Pinpoint the cell where the given text exists, returning its (X, Y) midpoint coordinate. 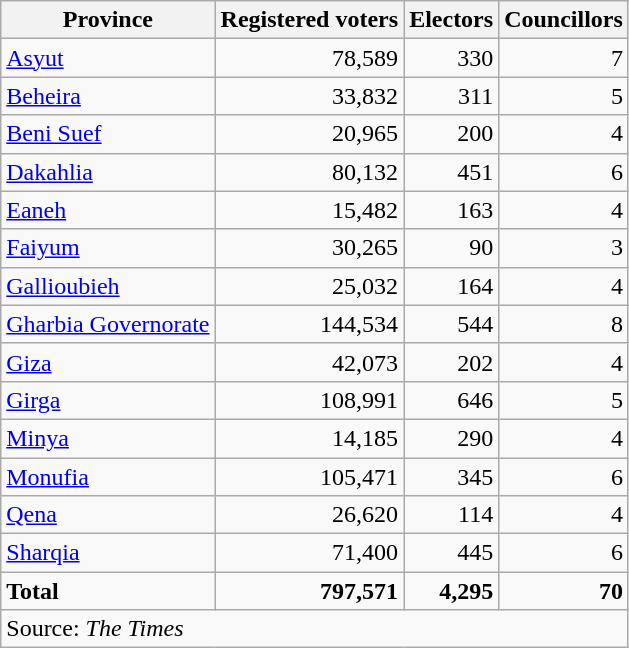
Electors (452, 20)
Total (108, 591)
163 (452, 210)
Registered voters (310, 20)
80,132 (310, 172)
144,534 (310, 324)
Asyut (108, 58)
Monufia (108, 477)
Gallioubieh (108, 286)
90 (452, 248)
Province (108, 20)
8 (564, 324)
26,620 (310, 515)
Beni Suef (108, 134)
3 (564, 248)
15,482 (310, 210)
105,471 (310, 477)
14,185 (310, 438)
330 (452, 58)
164 (452, 286)
Source: The Times (315, 629)
Girga (108, 400)
78,589 (310, 58)
108,991 (310, 400)
797,571 (310, 591)
Sharqia (108, 553)
544 (452, 324)
70 (564, 591)
646 (452, 400)
Eaneh (108, 210)
25,032 (310, 286)
7 (564, 58)
290 (452, 438)
Beheira (108, 96)
202 (452, 362)
33,832 (310, 96)
114 (452, 515)
Qena (108, 515)
311 (452, 96)
30,265 (310, 248)
Faiyum (108, 248)
20,965 (310, 134)
Councillors (564, 20)
345 (452, 477)
451 (452, 172)
71,400 (310, 553)
Dakahlia (108, 172)
42,073 (310, 362)
200 (452, 134)
4,295 (452, 591)
Minya (108, 438)
445 (452, 553)
Giza (108, 362)
Gharbia Governorate (108, 324)
